For the text-containing cell, return its midpoint in [X, Y] coordinate format. 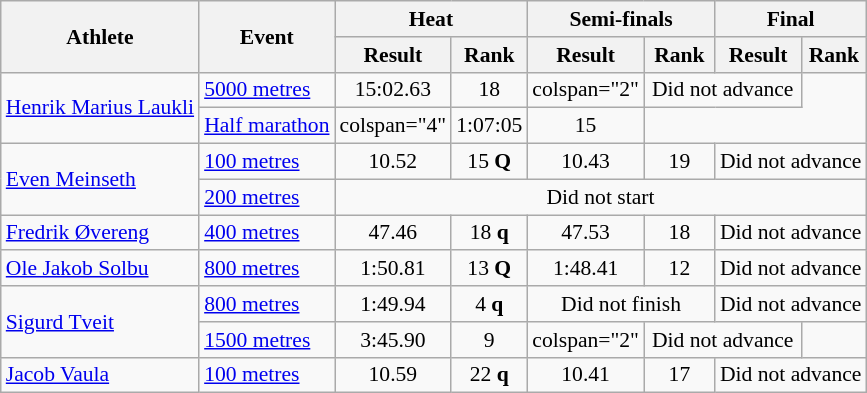
Semi-finals [621, 19]
200 metres [266, 197]
1:50.81 [394, 269]
Half marathon [266, 126]
10.43 [586, 162]
15:02.63 [394, 90]
4 q [489, 304]
13 Q [489, 269]
Jacob Vaula [100, 375]
Sigurd Tveit [100, 322]
Even Meinseth [100, 180]
10.41 [586, 375]
Henrik Marius Laukli [100, 108]
17 [680, 375]
Event [266, 36]
1:49.94 [394, 304]
18 q [489, 233]
Did not finish [621, 304]
10.52 [394, 162]
colspan="4" [394, 126]
5000 metres [266, 90]
19 [680, 162]
400 metres [266, 233]
22 q [489, 375]
Athlete [100, 36]
12 [680, 269]
47.46 [394, 233]
10.59 [394, 375]
Did not start [601, 197]
15 Q [489, 162]
9 [489, 340]
47.53 [586, 233]
15 [586, 126]
Final [791, 19]
1:07:05 [489, 126]
Heat [432, 19]
Fredrik Øvereng [100, 233]
3:45.90 [394, 340]
Ole Jakob Solbu [100, 269]
1:48.41 [586, 269]
1500 metres [266, 340]
